Return [X, Y] of the center of cell containing provided text 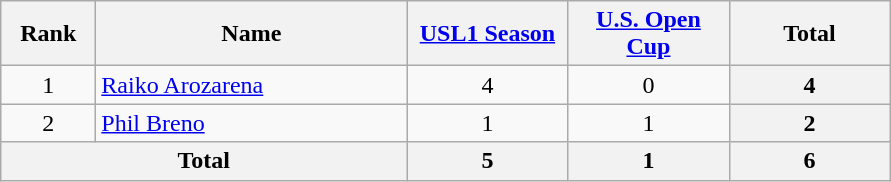
U.S. Open Cup [648, 34]
Phil Breno [252, 123]
Rank [48, 34]
0 [648, 85]
5 [488, 161]
6 [810, 161]
Raiko Arozarena [252, 85]
Name [252, 34]
USL1 Season [488, 34]
